Extract the (X, Y) coordinate from the center of the cell holding the provided text.  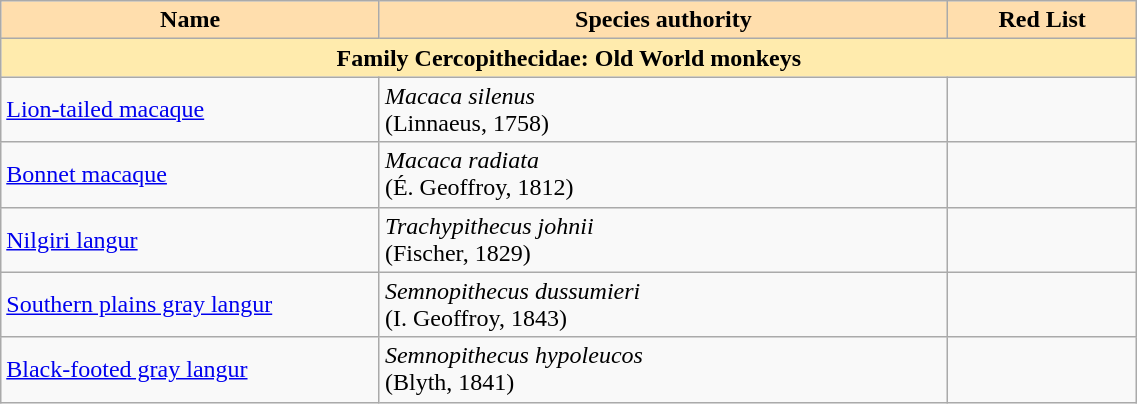
Semnopithecus dussumieri(I. Geoffroy, 1843) (663, 304)
Species authority (663, 20)
Family Cercopithecidae: Old World monkeys (569, 58)
Name (190, 20)
Nilgiri langur (190, 240)
Macaca silenus(Linnaeus, 1758) (663, 110)
Trachypithecus johnii(Fischer, 1829) (663, 240)
Lion-tailed macaque (190, 110)
Semnopithecus hypoleucos(Blyth, 1841) (663, 370)
Bonnet macaque (190, 174)
Black-footed gray langur (190, 370)
Macaca radiata(É. Geoffroy, 1812) (663, 174)
Red List (1042, 20)
Southern plains gray langur (190, 304)
